Find where the given text appears and provide that cell's center as (x, y) coordinate. 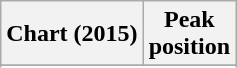
Chart (2015) (72, 34)
Peakposition (189, 34)
